Output the [x, y] coordinate of the center of the cell containing the given text.  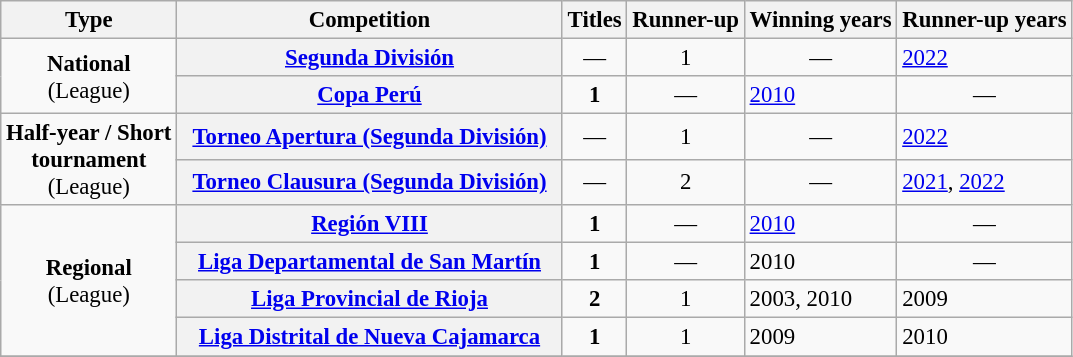
Liga Provincial de Rioja [370, 299]
Copa Perú [370, 95]
Type [89, 20]
Región VIII [370, 224]
Segunda División [370, 58]
Half-year / Shorttournament(League) [89, 160]
Winning years [820, 20]
Runner-up years [984, 20]
2021, 2022 [984, 183]
Liga Departamental de San Martín [370, 262]
2003, 2010 [820, 299]
Regional(League) [89, 280]
Titles [594, 20]
Torneo Apertura (Segunda División) [370, 137]
Runner-up [686, 20]
Liga Distrital de Nueva Cajamarca [370, 337]
National(League) [89, 76]
Torneo Clausura (Segunda División) [370, 183]
Competition [370, 20]
